Provide the [X, Y] coordinate of the cell's center where the given text is located.  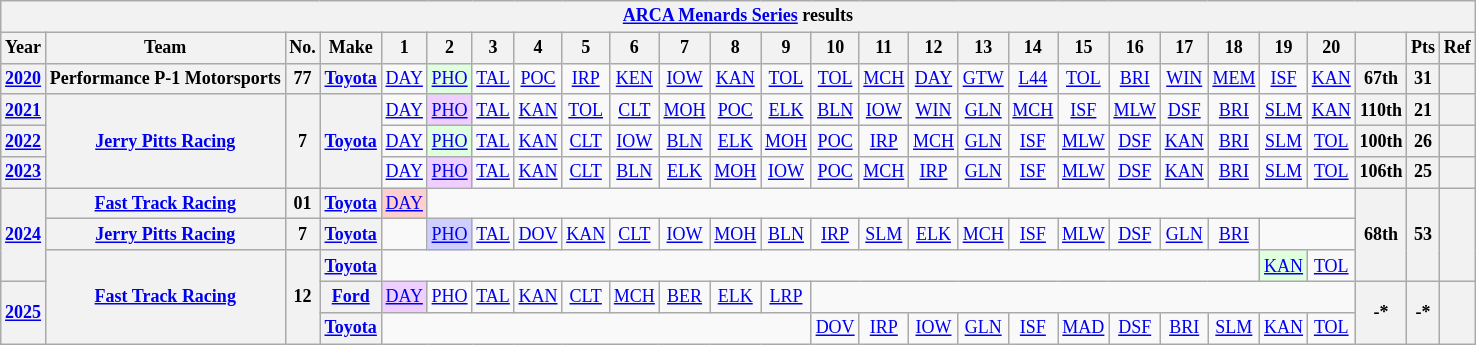
11 [884, 48]
4 [538, 48]
8 [736, 48]
GTW [983, 78]
KEN [635, 78]
01 [302, 204]
1 [404, 48]
26 [1424, 140]
Year [24, 48]
Make [350, 48]
2021 [24, 110]
110th [1381, 110]
6 [635, 48]
100th [1381, 140]
2 [450, 48]
2024 [24, 235]
13 [983, 48]
2020 [24, 78]
14 [1033, 48]
18 [1234, 48]
2025 [24, 312]
Pts [1424, 48]
LRP [786, 296]
25 [1424, 172]
Ford [350, 296]
77 [302, 78]
67th [1381, 78]
17 [1184, 48]
MAD [1084, 328]
16 [1134, 48]
15 [1084, 48]
19 [1284, 48]
5 [586, 48]
9 [786, 48]
31 [1424, 78]
106th [1381, 172]
3 [493, 48]
2023 [24, 172]
L44 [1033, 78]
MEM [1234, 78]
53 [1424, 235]
Ref [1457, 48]
20 [1331, 48]
Team [165, 48]
No. [302, 48]
Performance P-1 Motorsports [165, 78]
10 [835, 48]
21 [1424, 110]
BER [684, 296]
68th [1381, 235]
2022 [24, 140]
ARCA Menards Series results [738, 16]
